Locate the cell with the specified text and output its [x, y] center coordinate. 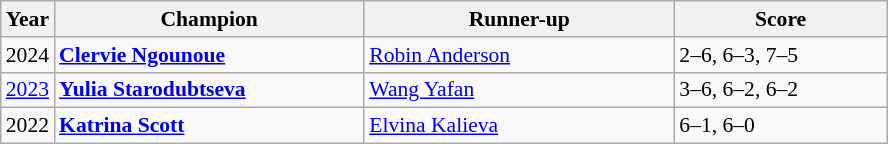
6–1, 6–0 [780, 126]
2022 [28, 126]
Katrina Scott [209, 126]
Year [28, 19]
3–6, 6–2, 6–2 [780, 90]
2–6, 6–3, 7–5 [780, 55]
Champion [209, 19]
Runner-up [519, 19]
2023 [28, 90]
Score [780, 19]
Elvina Kalieva [519, 126]
Clervie Ngounoue [209, 55]
2024 [28, 55]
Wang Yafan [519, 90]
Yulia Starodubtseva [209, 90]
Robin Anderson [519, 55]
